Detect which cell encompasses the target text, then output its [X, Y] center coordinate. 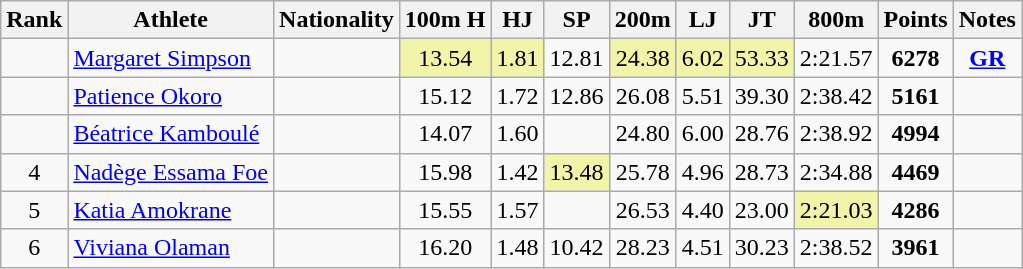
2:38.52 [836, 248]
Points [916, 20]
12.86 [576, 96]
Béatrice Kamboulé [171, 134]
24.38 [642, 58]
6.00 [702, 134]
Katia Amokrane [171, 210]
200m [642, 20]
4.40 [702, 210]
Patience Okoro [171, 96]
14.07 [445, 134]
1.72 [518, 96]
28.23 [642, 248]
6 [34, 248]
2:38.42 [836, 96]
4994 [916, 134]
HJ [518, 20]
4469 [916, 172]
1.57 [518, 210]
2:34.88 [836, 172]
LJ [702, 20]
5161 [916, 96]
4.96 [702, 172]
Notes [987, 20]
GR [987, 58]
2:21.57 [836, 58]
800m [836, 20]
4.51 [702, 248]
28.73 [762, 172]
24.80 [642, 134]
SP [576, 20]
2:38.92 [836, 134]
30.23 [762, 248]
28.76 [762, 134]
4 [34, 172]
Viviana Olaman [171, 248]
1.42 [518, 172]
6278 [916, 58]
Nadège Essama Foe [171, 172]
Athlete [171, 20]
6.02 [702, 58]
JT [762, 20]
4286 [916, 210]
100m H [445, 20]
16.20 [445, 248]
39.30 [762, 96]
13.48 [576, 172]
23.00 [762, 210]
Nationality [337, 20]
10.42 [576, 248]
Margaret Simpson [171, 58]
15.12 [445, 96]
13.54 [445, 58]
26.08 [642, 96]
53.33 [762, 58]
2:21.03 [836, 210]
1.48 [518, 248]
15.98 [445, 172]
1.81 [518, 58]
5.51 [702, 96]
1.60 [518, 134]
26.53 [642, 210]
5 [34, 210]
12.81 [576, 58]
3961 [916, 248]
Rank [34, 20]
15.55 [445, 210]
25.78 [642, 172]
